Output the [x, y] coordinate of the center of the cell containing the given text.  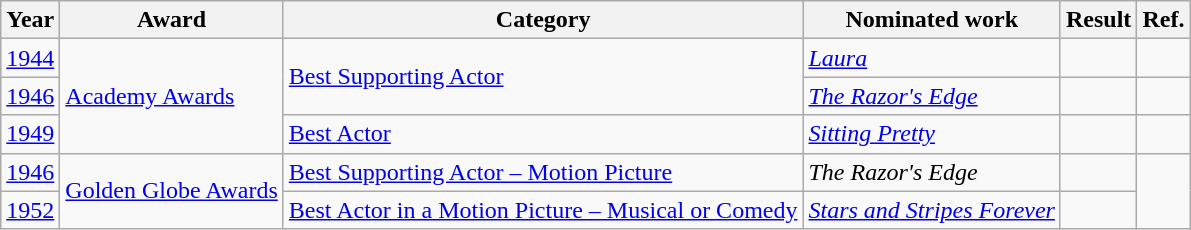
1944 [30, 58]
1949 [30, 134]
Golden Globe Awards [172, 191]
Best Actor in a Motion Picture – Musical or Comedy [543, 210]
Nominated work [932, 20]
Stars and Stripes Forever [932, 210]
1952 [30, 210]
Category [543, 20]
Laura [932, 58]
Best Actor [543, 134]
Best Supporting Actor – Motion Picture [543, 172]
Award [172, 20]
Best Supporting Actor [543, 77]
Result [1098, 20]
Academy Awards [172, 96]
Ref. [1164, 20]
Sitting Pretty [932, 134]
Year [30, 20]
